Determine the [X, Y] coordinate at the center of the cell enclosing the given text.  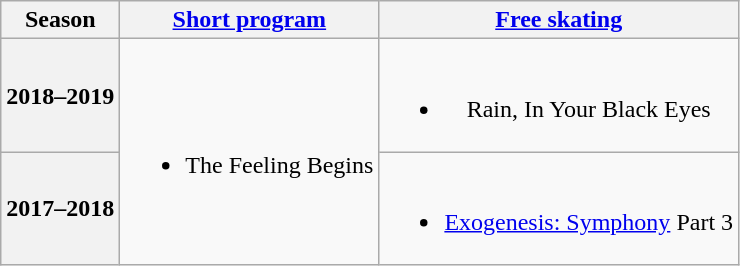
Rain, In Your Black Eyes [559, 96]
Short program [250, 20]
2017–2018 [60, 208]
Season [60, 20]
Exogenesis: Symphony Part 3 [559, 208]
Free skating [559, 20]
The Feeling Begins [250, 152]
2018–2019 [60, 96]
